Provide the (x, y) coordinate of the cell's center where the given text is located.  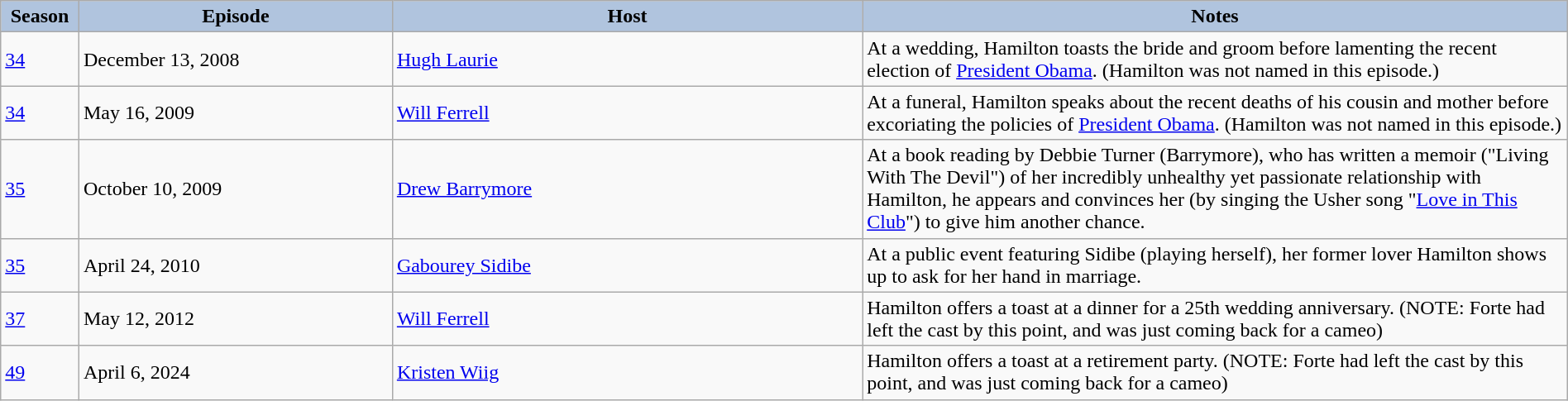
Notes (1216, 17)
49 (40, 372)
April 6, 2024 (235, 372)
Hamilton offers a toast at a retirement party. (NOTE: Forte had left the cast by this point, and was just coming back for a cameo) (1216, 372)
Kristen Wiig (627, 372)
Episode (235, 17)
May 16, 2009 (235, 112)
Hugh Laurie (627, 60)
October 10, 2009 (235, 189)
Season (40, 17)
December 13, 2008 (235, 60)
April 24, 2010 (235, 265)
Gabourey Sidibe (627, 265)
May 12, 2012 (235, 319)
Drew Barrymore (627, 189)
37 (40, 319)
At a wedding, Hamilton toasts the bride and groom before lamenting the recent election of President Obama. (Hamilton was not named in this episode.) (1216, 60)
At a public event featuring Sidibe (playing herself), her former lover Hamilton shows up to ask for her hand in marriage. (1216, 265)
Host (627, 17)
